Extract the [x, y] coordinate from the center of the cell holding the provided text.  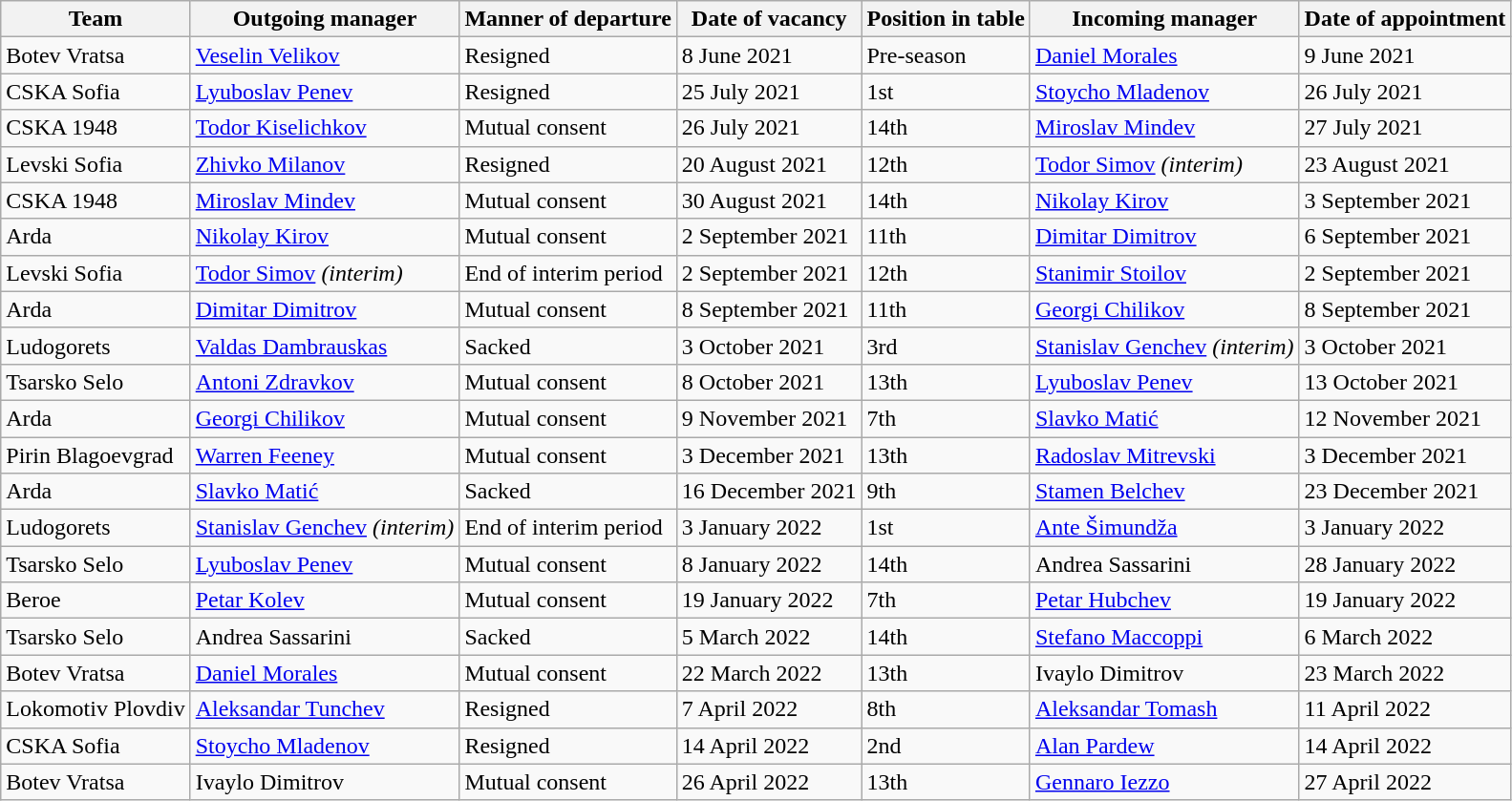
Manner of departure [567, 19]
9 June 2021 [1405, 55]
23 March 2022 [1405, 673]
Date of vacancy [769, 19]
Aleksandar Tunchev [325, 709]
Antoni Zdravkov [325, 382]
8 January 2022 [769, 564]
26 April 2022 [769, 782]
6 March 2022 [1405, 637]
23 August 2021 [1405, 164]
23 December 2021 [1405, 492]
Stanimir Stoilov [1164, 273]
Aleksandar Tomash [1164, 709]
13 October 2021 [1405, 382]
8 October 2021 [769, 382]
12 November 2021 [1405, 418]
Valdas Dambrauskas [325, 346]
Stefano Maccoppi [1164, 637]
28 January 2022 [1405, 564]
3rd [946, 346]
8th [946, 709]
Pre-season [946, 55]
Todor Kiselichkov [325, 128]
Zhivko Milanov [325, 164]
Veselin Velikov [325, 55]
Petar Hubchev [1164, 601]
2nd [946, 746]
Lokomotiv Plovdiv [96, 709]
Outgoing manager [325, 19]
Date of appointment [1405, 19]
Pirin Blagoevgrad [96, 455]
Ante Šimundža [1164, 528]
Incoming manager [1164, 19]
25 July 2021 [769, 92]
20 August 2021 [769, 164]
22 March 2022 [769, 673]
7 April 2022 [769, 709]
30 August 2021 [769, 200]
8 June 2021 [769, 55]
11 April 2022 [1405, 709]
16 December 2021 [769, 492]
Position in table [946, 19]
Beroe [96, 601]
Warren Feeney [325, 455]
Team [96, 19]
Radoslav Mitrevski [1164, 455]
Alan Pardew [1164, 746]
27 April 2022 [1405, 782]
9th [946, 492]
Gennaro Iezzo [1164, 782]
Stamen Belchev [1164, 492]
3 September 2021 [1405, 200]
6 September 2021 [1405, 237]
Petar Kolev [325, 601]
5 March 2022 [769, 637]
9 November 2021 [769, 418]
27 July 2021 [1405, 128]
